Capture the cell that displays the provided text and extract its (x, y) central coordinate. 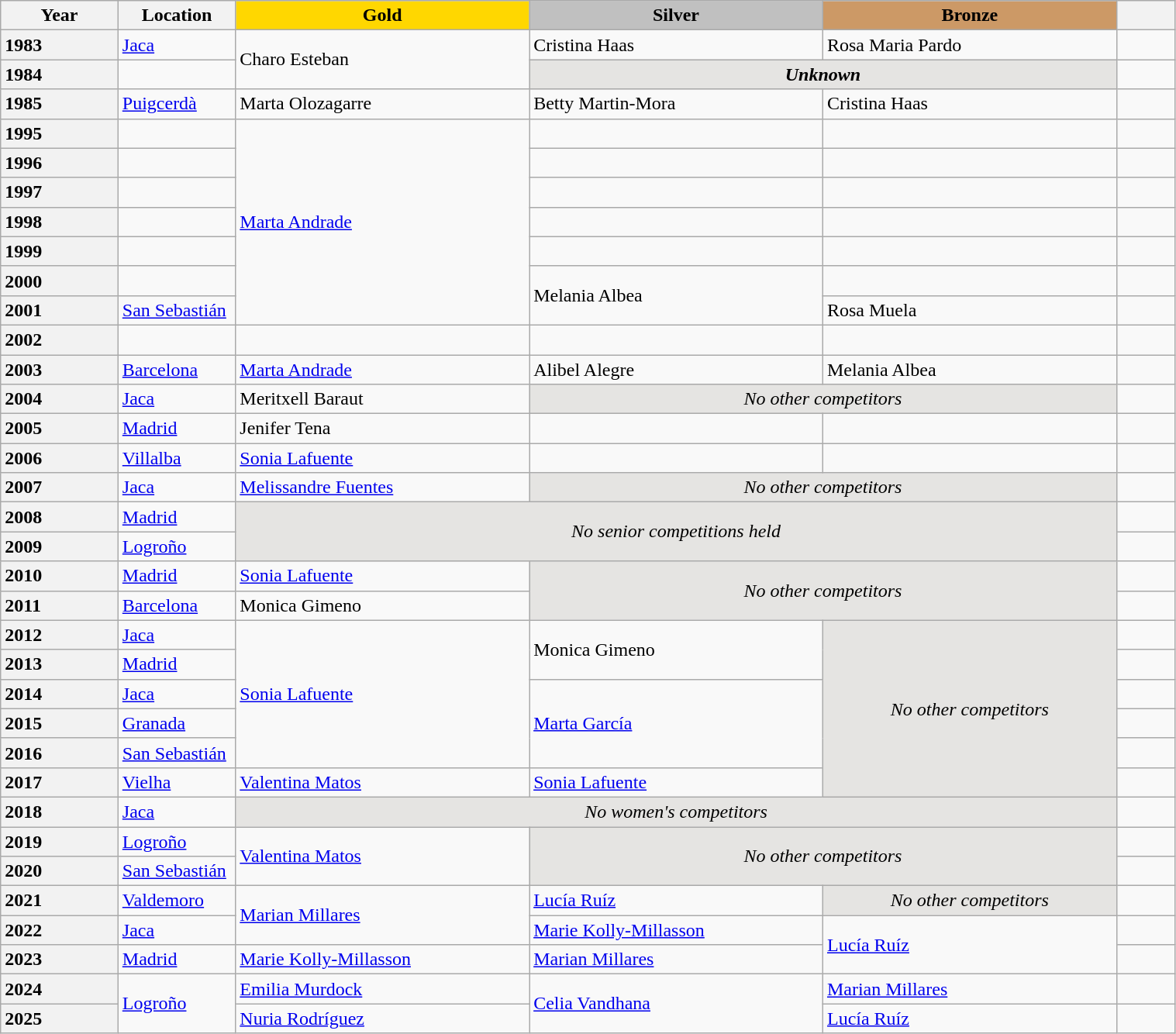
Bronze (969, 16)
2016 (60, 753)
Melissandre Fuentes (383, 488)
Puigcerdà (177, 104)
Emilia Murdock (383, 989)
2007 (60, 488)
Valdemoro (177, 901)
Year (60, 16)
2010 (60, 576)
1998 (60, 222)
1984 (60, 74)
1999 (60, 251)
Silver (676, 16)
1997 (60, 192)
Vielha (177, 782)
2017 (60, 782)
2005 (60, 429)
2008 (60, 517)
Marta Olozagarre (383, 104)
1985 (60, 104)
2015 (60, 723)
2022 (60, 930)
No women's competitors (676, 812)
2011 (60, 605)
Marta García (676, 723)
1995 (60, 133)
Celia Vandhana (676, 1004)
2020 (60, 871)
2004 (60, 399)
Jenifer Tena (383, 429)
2013 (60, 664)
2009 (60, 546)
2003 (60, 370)
Betty Martin-Mora (676, 104)
2001 (60, 310)
Alibel Alegre (676, 370)
Villalba (177, 458)
2023 (60, 960)
Gold (383, 16)
Nuria Rodríguez (383, 1018)
Charo Esteban (383, 60)
2025 (60, 1018)
Rosa Muela (969, 310)
Rosa Maria Pardo (969, 45)
2024 (60, 989)
2021 (60, 901)
Granada (177, 723)
2002 (60, 339)
2006 (60, 458)
2019 (60, 841)
1983 (60, 45)
Unknown (823, 74)
2018 (60, 812)
2012 (60, 635)
Meritxell Baraut (383, 399)
2000 (60, 281)
No senior competitions held (676, 532)
1996 (60, 163)
Location (177, 16)
2014 (60, 694)
